Pinpoint the cell where the given text exists, returning its (X, Y) midpoint coordinate. 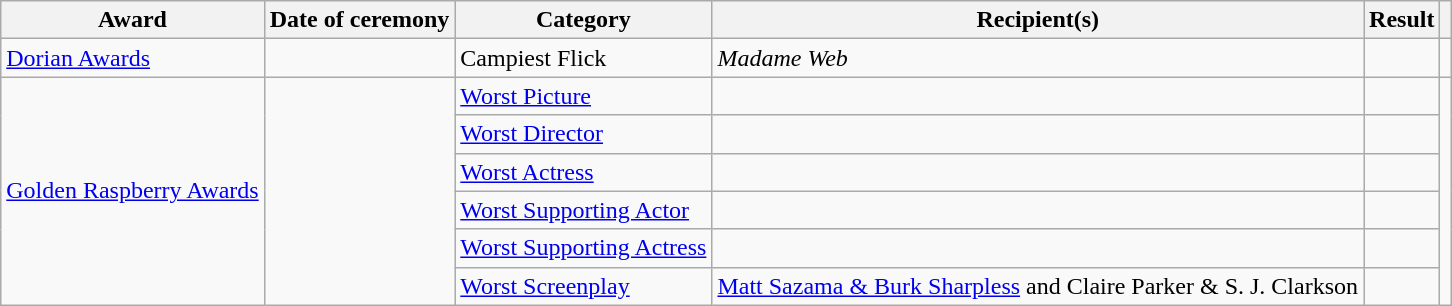
Golden Raspberry Awards (132, 191)
Worst Screenplay (584, 286)
Madame Web (1038, 58)
Category (584, 20)
Dorian Awards (132, 58)
Recipient(s) (1038, 20)
Worst Supporting Actress (584, 248)
Campiest Flick (584, 58)
Worst Director (584, 134)
Award (132, 20)
Worst Picture (584, 96)
Date of ceremony (360, 20)
Result (1402, 20)
Worst Supporting Actor (584, 210)
Worst Actress (584, 172)
Matt Sazama & Burk Sharpless and Claire Parker & S. J. Clarkson (1038, 286)
